Pinpoint the cell where the given text exists, returning its (X, Y) midpoint coordinate. 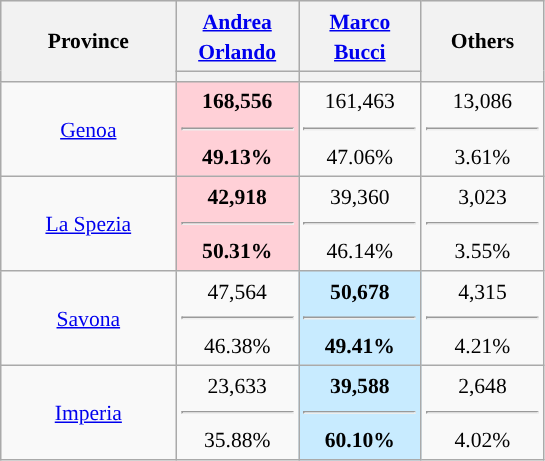
13,086 3.61% (482, 128)
Others (482, 41)
23,633 35.88% (238, 412)
Marco Bucci (360, 36)
Province (88, 41)
47,564 46.38% (238, 318)
168,556 49.13% (238, 128)
161,463 47.06% (360, 128)
39,360 46.14% (360, 224)
Genoa (88, 128)
2,648 4.02% (482, 412)
3,023 3.55% (482, 224)
4,315 4.21% (482, 318)
Savona (88, 318)
42,918 50.31% (238, 224)
Imperia (88, 412)
50,678 49.41% (360, 318)
La Spezia (88, 224)
Andrea Orlando (238, 36)
39,588 60.10% (360, 412)
